Search for the cell housing the specified text and yield its [X, Y] center coordinate. 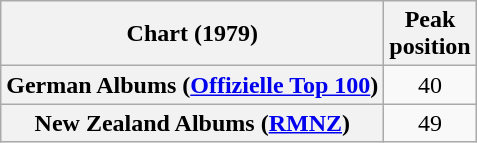
40 [430, 85]
Chart (1979) [192, 34]
German Albums (Offizielle Top 100) [192, 85]
Peakposition [430, 34]
New Zealand Albums (RMNZ) [192, 123]
49 [430, 123]
